Capture the cell that displays the provided text and extract its [X, Y] central coordinate. 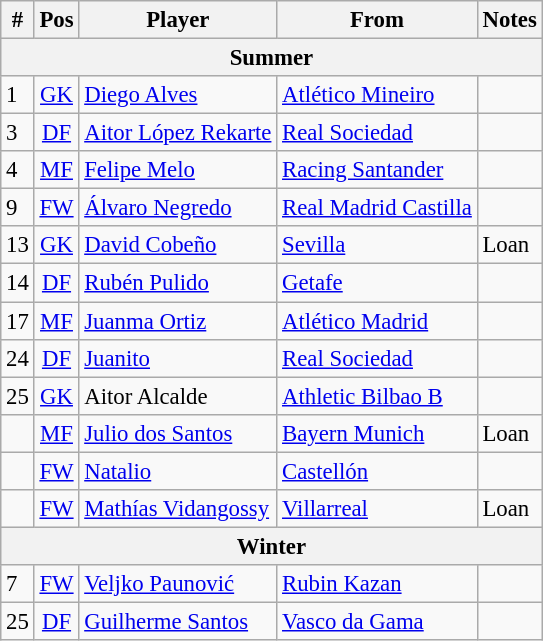
Diego Alves [178, 95]
Villarreal [377, 509]
3 [18, 133]
Vasco da Gama [377, 621]
Mathías Vidangossy [178, 509]
Sevilla [377, 245]
Athletic Bilbao B [377, 396]
9 [18, 208]
Álvaro Negredo [178, 208]
Guilherme Santos [178, 621]
Felipe Melo [178, 170]
17 [18, 321]
Aitor López Rekarte [178, 133]
Julio dos Santos [178, 433]
Pos [56, 20]
Rubén Pulido [178, 283]
Juanito [178, 358]
Racing Santander [377, 170]
Natalio [178, 471]
Getafe [377, 283]
Aitor Alcalde [178, 396]
Bayern Munich [377, 433]
Veljko Paunović [178, 584]
Atlético Mineiro [377, 95]
24 [18, 358]
Player [178, 20]
Winter [272, 546]
Castellón [377, 471]
# [18, 20]
13 [18, 245]
From [377, 20]
David Cobeño [178, 245]
Rubin Kazan [377, 584]
4 [18, 170]
Real Madrid Castilla [377, 208]
Juanma Ortiz [178, 321]
14 [18, 283]
Atlético Madrid [377, 321]
7 [18, 584]
1 [18, 95]
Notes [510, 20]
Summer [272, 58]
